Output the (x, y) coordinate of the center of the cell containing the given text.  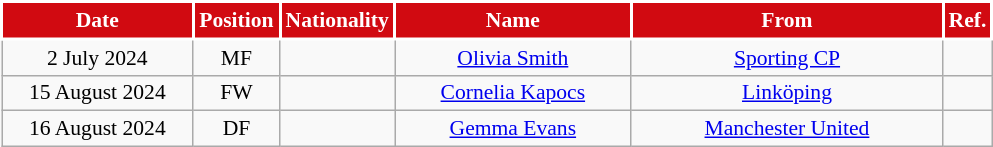
Name (514, 20)
MF (236, 57)
2 July 2024 (98, 57)
Manchester United (787, 129)
15 August 2024 (98, 93)
Olivia Smith (514, 57)
Gemma Evans (514, 129)
Date (98, 20)
Nationality (338, 20)
FW (236, 93)
Sporting CP (787, 57)
DF (236, 129)
16 August 2024 (98, 129)
Linköping (787, 93)
Ref. (968, 20)
Position (236, 20)
From (787, 20)
Cornelia Kapocs (514, 93)
